From the cell containing the given text, extract its center point as [X, Y] coordinate. 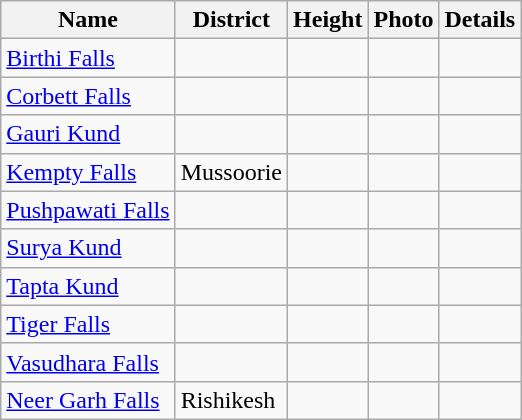
Tiger Falls [88, 324]
Height [328, 20]
Name [88, 20]
Neer Garh Falls [88, 400]
Mussoorie [231, 172]
Kempty Falls [88, 172]
Details [480, 20]
Surya Kund [88, 248]
Rishikesh [231, 400]
Tapta Kund [88, 286]
District [231, 20]
Pushpawati Falls [88, 210]
Corbett Falls [88, 96]
Gauri Kund [88, 134]
Birthi Falls [88, 58]
Vasudhara Falls [88, 362]
Photo [404, 20]
